Determine the (x, y) coordinate at the center of the cell enclosing the given text.  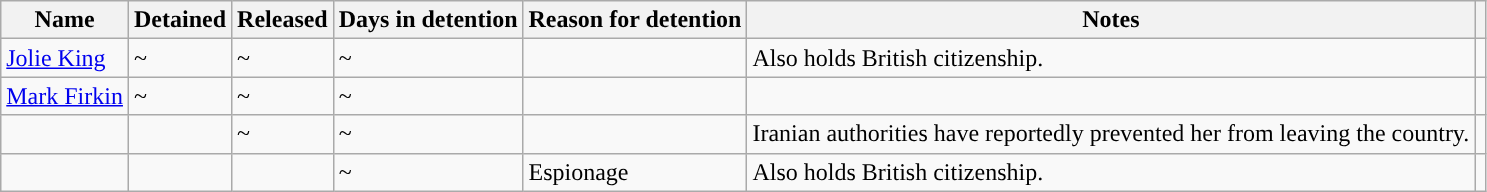
Notes (1111, 20)
Reason for detention (635, 20)
Released (283, 20)
Espionage (635, 172)
Days in detention (428, 20)
Iranian authorities have reportedly prevented her from leaving the country. (1111, 134)
Mark Firkin (65, 96)
Name (65, 20)
Detained (180, 20)
Jolie King (65, 58)
